Find where the given text appears and provide that cell's center as [x, y] coordinate. 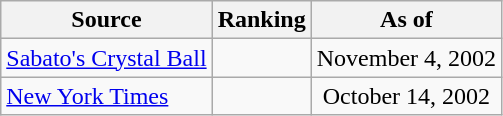
Sabato's Crystal Ball [106, 58]
Ranking [262, 20]
November 4, 2002 [406, 58]
Source [106, 20]
As of [406, 20]
New York Times [106, 96]
October 14, 2002 [406, 96]
